Identify which cell holds the provided text, then report its (X, Y) central coordinate. 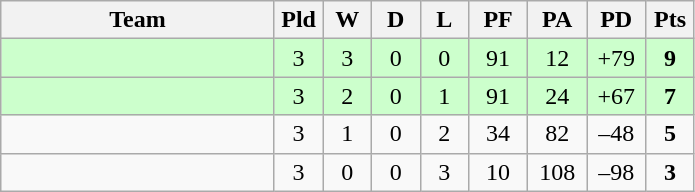
108 (558, 172)
W (348, 20)
Pld (298, 20)
L (444, 20)
Team (138, 20)
–48 (616, 134)
Pts (670, 20)
9 (670, 58)
34 (498, 134)
5 (670, 134)
82 (558, 134)
PD (616, 20)
–98 (616, 172)
D (396, 20)
24 (558, 96)
12 (558, 58)
PA (558, 20)
PF (498, 20)
+67 (616, 96)
7 (670, 96)
+79 (616, 58)
10 (498, 172)
